Return the (x, y) coordinate for the center point of the cell that contains the specified text.  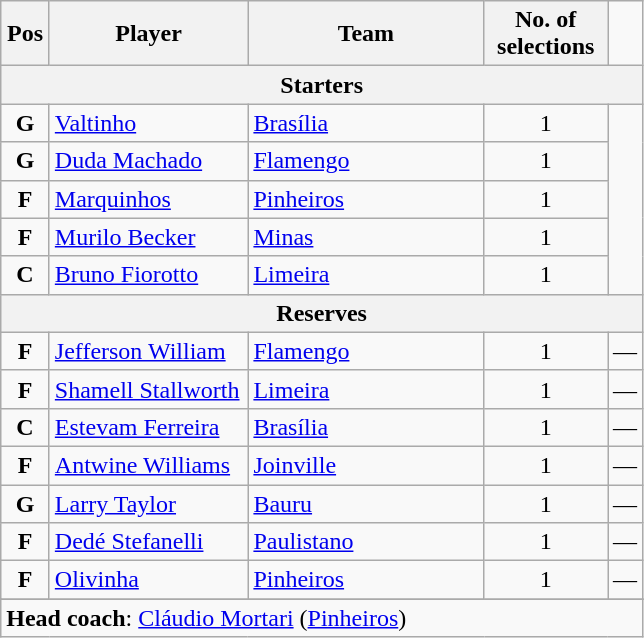
Larry Taylor (148, 503)
Pos (26, 34)
Jefferson William (148, 351)
Bruno Fiorotto (148, 275)
Murilo Becker (148, 237)
Duda Machado (148, 161)
Reserves (322, 313)
Estevam Ferreira (148, 427)
Valtinho (148, 123)
Head coach: Cláudio Mortari (Pinheiros) (322, 618)
Starters (322, 85)
Shamell Stallworth (148, 389)
Dedé Stefanelli (148, 542)
Olivinha (148, 580)
Antwine Williams (148, 465)
Bauru (366, 503)
No. of selections (546, 34)
Joinville (366, 465)
Paulistano (366, 542)
Minas (366, 237)
Marquinhos (148, 199)
Player (148, 34)
Team (366, 34)
